Return the [x, y] coordinate for the center point of the cell that contains the specified text.  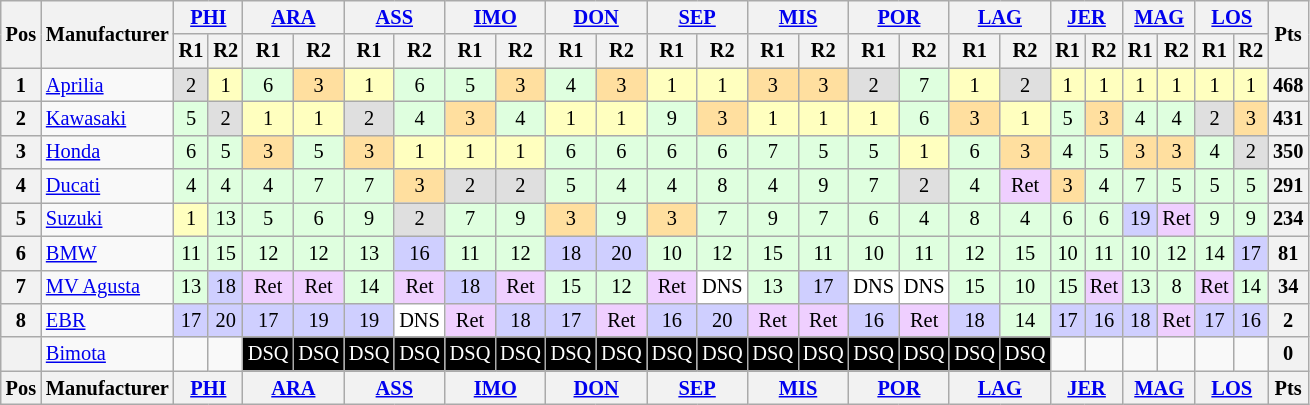
Suzuki [108, 219]
Honda [108, 152]
Bimota [108, 354]
291 [1288, 186]
468 [1288, 85]
EBR [108, 320]
0 [1288, 354]
Ducati [108, 186]
BMW [108, 253]
431 [1288, 118]
MV Agusta [108, 287]
34 [1288, 287]
Kawasaki [108, 118]
81 [1288, 253]
Aprilia [108, 85]
234 [1288, 219]
350 [1288, 152]
